Search for the cell housing the specified text and yield its (X, Y) center coordinate. 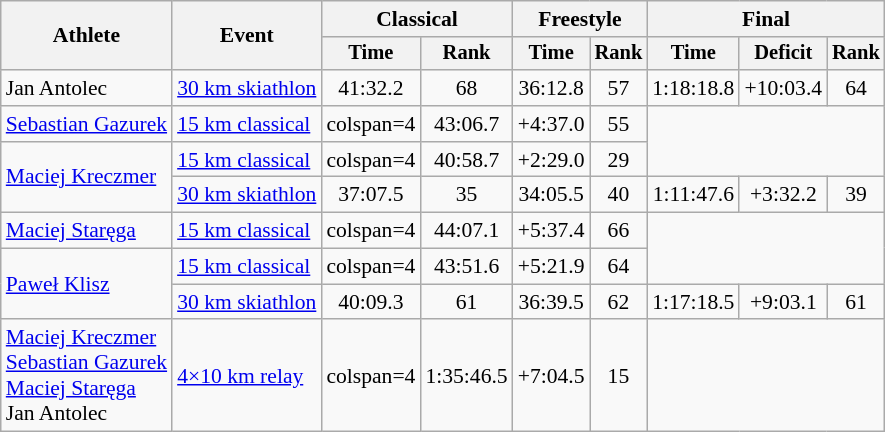
4×10 km relay (246, 376)
35 (466, 195)
Maciej Kreczmer (86, 178)
+10:03.4 (783, 88)
40 (619, 195)
Final (766, 19)
Classical (416, 19)
62 (619, 302)
+4:37.0 (552, 124)
40:58.7 (466, 160)
+3:32.2 (783, 195)
43:06.7 (466, 124)
57 (619, 88)
37:07.5 (370, 195)
Deficit (783, 54)
29 (619, 160)
+9:03.1 (783, 302)
66 (619, 231)
Athlete (86, 36)
Paweł Klisz (86, 284)
Maciej KreczmerSebastian GazurekMaciej StaręgaJan Antolec (86, 376)
55 (619, 124)
1:35:46.5 (466, 376)
43:51.6 (466, 267)
44:07.1 (466, 231)
Sebastian Gazurek (86, 124)
Event (246, 36)
1:18:18.8 (693, 88)
39 (856, 195)
Freestyle (580, 19)
40:09.3 (370, 302)
+2:29.0 (552, 160)
34:05.5 (552, 195)
1:11:47.6 (693, 195)
15 (619, 376)
Jan Antolec (86, 88)
36:39.5 (552, 302)
41:32.2 (370, 88)
+5:37.4 (552, 231)
+7:04.5 (552, 376)
+5:21.9 (552, 267)
36:12.8 (552, 88)
1:17:18.5 (693, 302)
Maciej Staręga (86, 231)
68 (466, 88)
